Return [X, Y] of the center of cell containing provided text 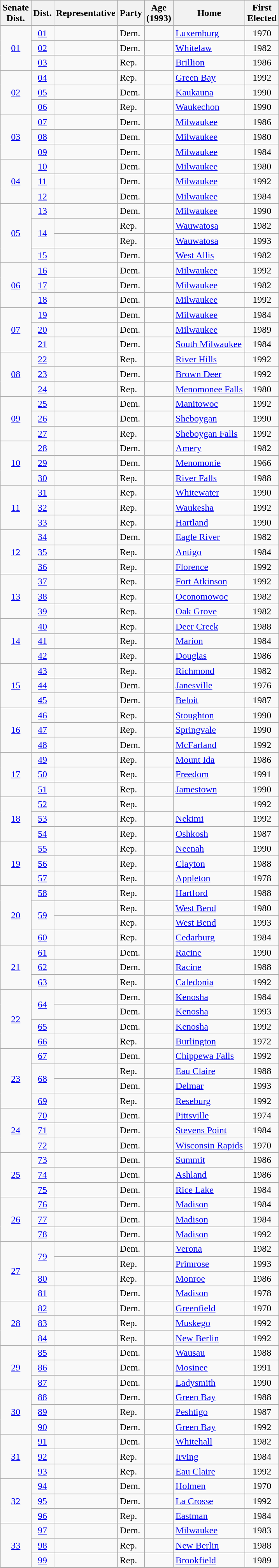
Hartland [209, 522]
86 [42, 1367]
80 [42, 1279]
83 [42, 1323]
84 [42, 1338]
Freedom [209, 774]
61 [42, 952]
Florence [209, 567]
Sheboygan Falls [209, 434]
40 [42, 626]
Manitowoc [209, 404]
67 [42, 1056]
Reseburg [209, 1101]
West Allis [209, 256]
FirstElected [262, 13]
Menomonie [209, 463]
Luxemburg [209, 33]
La Crosse [209, 1501]
75 [42, 1190]
97 [42, 1531]
SenateDist. [16, 13]
68 [42, 1078]
Neenah [209, 848]
1966 [262, 463]
53 [42, 819]
Monroe [209, 1279]
Appleton [209, 878]
37 [42, 582]
Clayton [209, 863]
57 [42, 878]
Douglas [209, 656]
90 [42, 1427]
Muskego [209, 1323]
85 [42, 1353]
45 [42, 700]
Marion [209, 641]
93 [42, 1471]
1983 [262, 1531]
81 [42, 1293]
Pittsville [209, 1115]
1972 [262, 1041]
Holmen [209, 1486]
56 [42, 863]
46 [42, 715]
Eastman [209, 1516]
42 [42, 656]
Delmar [209, 1086]
59 [42, 915]
South Milwaukee [209, 344]
Whitelaw [209, 48]
87 [42, 1383]
Dist. [42, 13]
Sheboygan [209, 418]
Summit [209, 1160]
Richmond [209, 670]
88 [42, 1397]
Burlington [209, 1041]
Representative [86, 13]
79 [42, 1256]
Deer Creek [209, 626]
78 [42, 1234]
Rice Lake [209, 1190]
Brookfield [209, 1560]
Chippewa Falls [209, 1056]
65 [42, 1027]
Party [131, 13]
Peshtigo [209, 1412]
Mount Ida [209, 760]
Verona [209, 1249]
Waukechon [209, 107]
Age(1993) [159, 13]
Oconomowoc [209, 596]
54 [42, 834]
41 [42, 641]
62 [42, 967]
Cedarburg [209, 938]
35 [42, 552]
94 [42, 1486]
64 [42, 1004]
82 [42, 1308]
1976 [262, 686]
77 [42, 1219]
74 [42, 1175]
Brown Deer [209, 374]
36 [42, 567]
Wausau [209, 1353]
Antigo [209, 552]
River Falls [209, 478]
Primrose [209, 1264]
Mosinee [209, 1367]
Hartford [209, 893]
58 [42, 893]
73 [42, 1160]
69 [42, 1101]
Ladysmith [209, 1383]
98 [42, 1545]
Stoughton [209, 715]
50 [42, 774]
1974 [262, 1115]
Jamestown [209, 789]
Oshkosh [209, 834]
River Hills [209, 359]
Fort Atkinson [209, 582]
49 [42, 760]
52 [42, 804]
92 [42, 1457]
48 [42, 745]
Irving [209, 1457]
Brillion [209, 63]
Springvale [209, 730]
Beloit [209, 700]
43 [42, 670]
34 [42, 537]
60 [42, 938]
44 [42, 686]
99 [42, 1560]
96 [42, 1516]
Janesville [209, 686]
Oak Grove [209, 611]
51 [42, 789]
55 [42, 848]
Home [209, 13]
Ashland [209, 1175]
Eagle River [209, 537]
95 [42, 1501]
Whitehall [209, 1442]
Caledonia [209, 982]
91 [42, 1442]
70 [42, 1115]
Greenfield [209, 1308]
89 [42, 1412]
47 [42, 730]
76 [42, 1205]
72 [42, 1145]
71 [42, 1130]
Kaukauna [209, 92]
Waukesha [209, 508]
Whitewater [209, 493]
McFarland [209, 745]
Stevens Point [209, 1130]
Menomonee Falls [209, 389]
39 [42, 611]
Wisconsin Rapids [209, 1145]
Amery [209, 448]
63 [42, 982]
66 [42, 1041]
Nekimi [209, 819]
38 [42, 596]
